Output the [X, Y] coordinate of the center of the cell containing the given text.  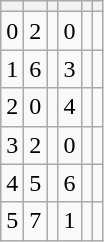
7 [36, 221]
